For the text-containing cell, return its midpoint in (X, Y) coordinate format. 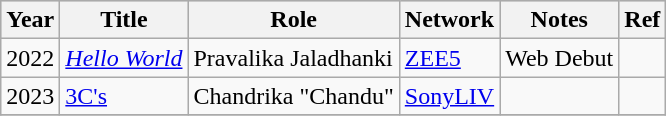
Year (30, 20)
Title (124, 20)
Notes (560, 20)
SonyLIV (449, 96)
Pravalika Jaladhanki (294, 58)
Web Debut (560, 58)
3C's (124, 96)
Chandrika "Chandu" (294, 96)
ZEE5 (449, 58)
Network (449, 20)
Role (294, 20)
Ref (642, 20)
2023 (30, 96)
2022 (30, 58)
Hello World (124, 58)
